Output the (x, y) coordinate of the center of the cell containing the given text.  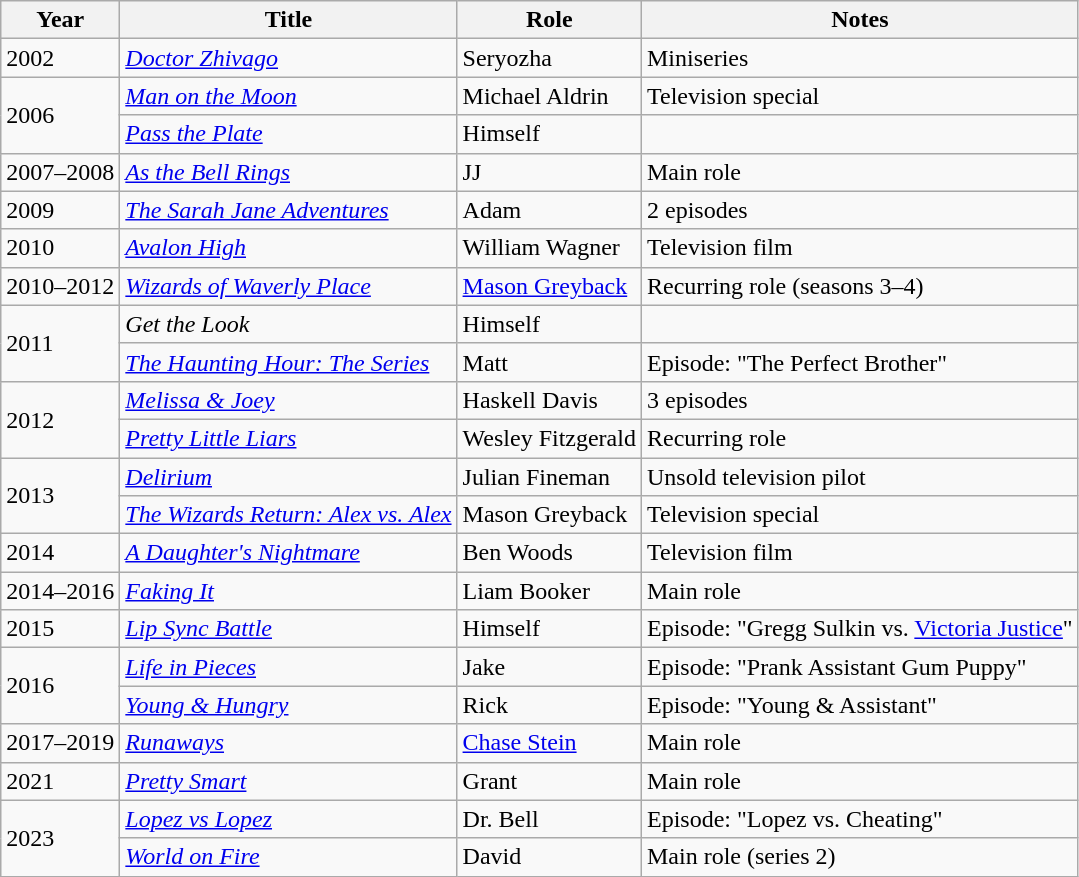
Faking It (288, 591)
2007–2008 (60, 172)
Rick (549, 705)
2014–2016 (60, 591)
2013 (60, 496)
2010 (60, 248)
Wesley Fitzgerald (549, 438)
Delirium (288, 477)
Chase Stein (549, 743)
Jake (549, 667)
Year (60, 20)
Recurring role (seasons 3–4) (860, 286)
Haskell Davis (549, 400)
Pretty Smart (288, 781)
As the Bell Rings (288, 172)
Runaways (288, 743)
Pass the Plate (288, 134)
Episode: "Young & Assistant" (860, 705)
2017–2019 (60, 743)
Man on the Moon (288, 96)
Michael Aldrin (549, 96)
A Daughter's Nightmare (288, 553)
2009 (60, 210)
Seryozha (549, 58)
Episode: "The Perfect Brother" (860, 362)
World on Fire (288, 857)
Wizards of Waverly Place (288, 286)
David (549, 857)
Avalon High (288, 248)
Get the Look (288, 324)
Adam (549, 210)
Episode: "Lopez vs. Cheating" (860, 819)
Episode: "Prank Assistant Gum Puppy" (860, 667)
The Sarah Jane Adventures (288, 210)
William Wagner (549, 248)
The Haunting Hour: The Series (288, 362)
The Wizards Return: Alex vs. Alex (288, 515)
Matt (549, 362)
2002 (60, 58)
2015 (60, 629)
Unsold television pilot (860, 477)
2011 (60, 343)
2014 (60, 553)
Recurring role (860, 438)
3 episodes (860, 400)
2010–2012 (60, 286)
Dr. Bell (549, 819)
2016 (60, 686)
Pretty Little Liars (288, 438)
2021 (60, 781)
Doctor Zhivago (288, 58)
2 episodes (860, 210)
Liam Booker (549, 591)
Miniseries (860, 58)
2012 (60, 419)
2006 (60, 115)
Role (549, 20)
2023 (60, 838)
Grant (549, 781)
Young & Hungry (288, 705)
Life in Pieces (288, 667)
Title (288, 20)
JJ (549, 172)
Main role (series 2) (860, 857)
Episode: "Gregg Sulkin vs. Victoria Justice" (860, 629)
Julian Fineman (549, 477)
Lopez vs Lopez (288, 819)
Ben Woods (549, 553)
Lip Sync Battle (288, 629)
Notes (860, 20)
Melissa & Joey (288, 400)
